Provide the [X, Y] coordinate of the cell's center where the given text is located.  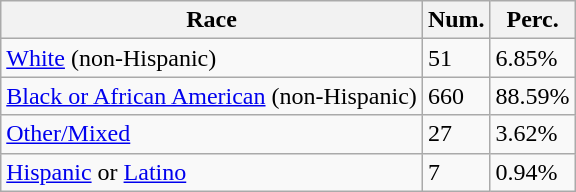
27 [456, 134]
6.85% [532, 58]
Hispanic or Latino [212, 172]
White (non-Hispanic) [212, 58]
Num. [456, 20]
660 [456, 96]
Perc. [532, 20]
88.59% [532, 96]
0.94% [532, 172]
3.62% [532, 134]
Black or African American (non-Hispanic) [212, 96]
7 [456, 172]
51 [456, 58]
Other/Mixed [212, 134]
Race [212, 20]
